Return the [X, Y] coordinate for the center point of the cell that contains the specified text.  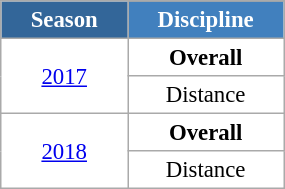
Season [64, 20]
2018 [64, 152]
2017 [64, 76]
Discipline [206, 20]
